Scan for the cell matching the given text and deliver its (x, y) coordinate at center. 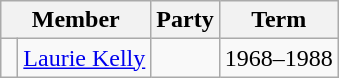
Term (278, 20)
1968–1988 (278, 58)
Member (76, 20)
Party (185, 20)
Laurie Kelly (84, 58)
